Search for the cell housing the specified text and yield its [X, Y] center coordinate. 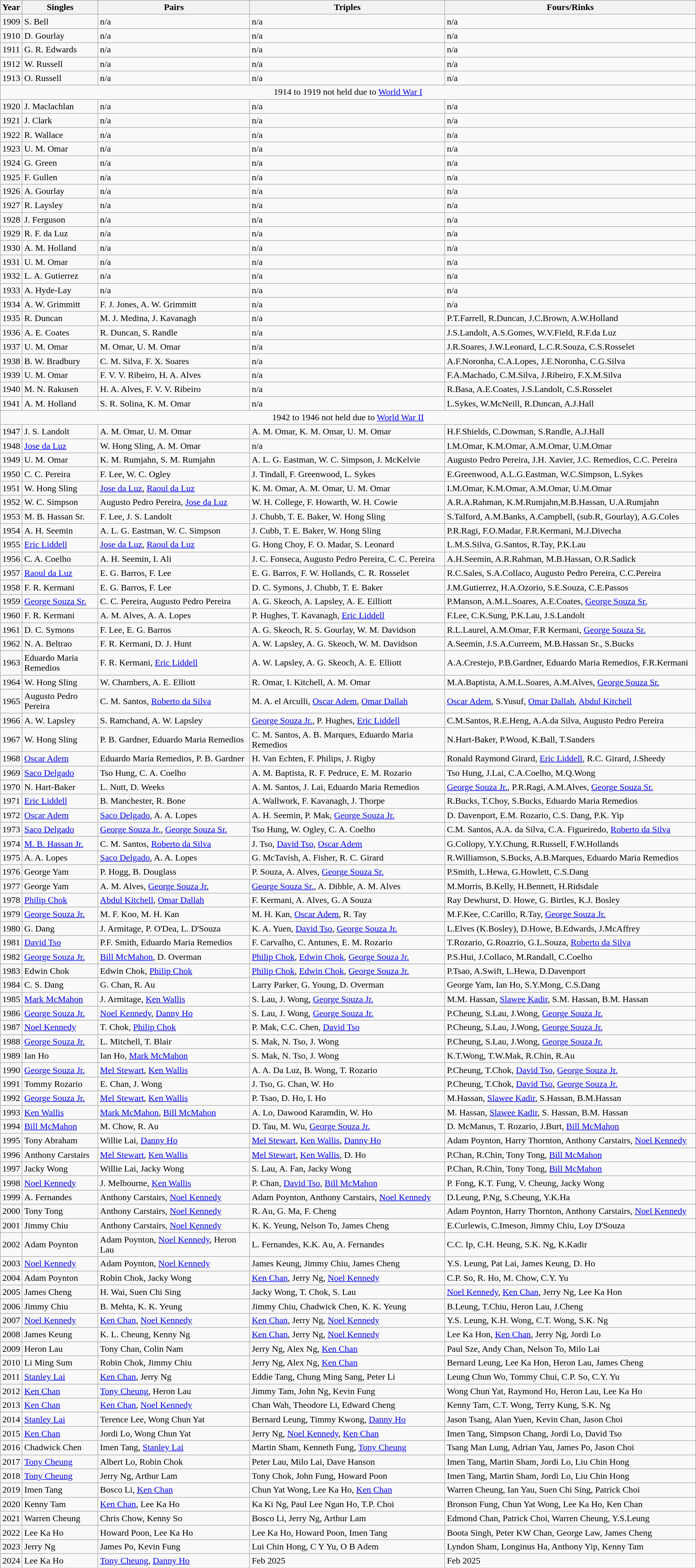
C. C. Pereira [60, 474]
Jordi Lo, Wong Chun Yat [174, 1433]
G. Chan, R. Au [174, 985]
Martin Sham, Kenneth Fung, Tony Cheung [347, 1448]
Edwin Chok [60, 971]
Tony Chok, John Fung, Howard Poon [347, 1476]
Albert Lo, Robin Chok [174, 1462]
Jimmy Chiu, Chadwick Chen, K. K. Yeung [347, 1306]
2023 [11, 1546]
Tso Hung, J.Lai, C.A.Coelho, M.Q.Wong [570, 773]
Ka Ki Ng, Paul Lee Ngan Ho, T.P. Choi [347, 1504]
1964 [11, 682]
M.M. Hassan, Slawee Kadir, S.M. Hassan, B.M. Hassan [570, 999]
K.T.Wong, T.W.Mak, R.Chin, R.Au [570, 1056]
H. Van Echten, F. Philips, J. Rigby [347, 759]
J. Tso, David Tso, Oscar Adem [347, 843]
R. Au, G. Ma, F. Cheng [347, 1211]
D. Gourlay [60, 36]
L. A. Gutierrez [60, 276]
1999 [11, 1197]
F. Lee, J. S. Landolt [174, 516]
P.Tsao, A.Swift, L.Hewa, D.Davenport [570, 971]
1975 [11, 858]
Tony Cheung, Heron Lau [174, 1391]
2018 [11, 1476]
F. R. Kermani, D. J. Hunt [174, 644]
Augusto Pedro Pereira [60, 702]
N.Hart-Baker, P.Wood, K.Ball, T.Sanders [570, 739]
R. Laysley [60, 205]
Noel Kennedy, Danny Ho [174, 1013]
Lee Ka Ho, Howard Poon, Imen Tang [347, 1532]
F. Kermani, A. Alves, G. A Souza [347, 900]
H.F.Shields, C.Dowman, S.Randle, A.J.Hall [570, 432]
W. C. Simpson [60, 502]
H. A. Alves, F. V. V. Ribeiro [174, 389]
1977 [11, 886]
P. Tsao, D. Ho, I. Ho [347, 1098]
W. Russell [60, 64]
Jacky Wong, T. Chok, S. Lau [347, 1292]
Fours/Rinks [570, 7]
Jimmy Tam, John Ng, Kevin Fung [347, 1391]
1922 [11, 135]
Eddie Tang, Chung Ming Sang, Peter Li [347, 1377]
P. B. Gardner, Eduardo Maria Remedios [174, 739]
F. R. Kermani, Eric Liddell [174, 663]
R.Bucks, T.Choy, S.Bucks, Eduardo Maria Remedios [570, 801]
1941 [11, 403]
Paul Sze, Andy Chan, Nelson To, Milo Lai [570, 1348]
F. Gullen [60, 177]
C. A. Coelho [60, 559]
E. Chan, J. Wong [174, 1084]
J.S.Landolt, A.S.Gomes, W.V.Field, R.F.da Luz [570, 333]
M.F.Kee, C.Carillo, R.Tay, George Souza Jr. [570, 914]
A. G. Skeoch, A. Lapsley, A. E. Eilliott [347, 601]
A. W. Lapsley [60, 720]
B. Manchester, R. Bone [174, 801]
1924 [11, 163]
P.Manson, A.M.L.Soares, A.E.Coates, George Souza Sr. [570, 601]
1935 [11, 318]
1938 [11, 361]
Ian Ho [60, 1056]
Augusto Pedro Pereira, J.H. Xavier, J.C. Remedios, C.C. Pereira [570, 460]
Year [11, 7]
1992 [11, 1098]
C.M. Santos, A.A. da Silva, C.A. Figueiredo, Roberto da Silva [570, 829]
1910 [11, 36]
T.Rozario, G.Roazrio, G.L.Souza, Roberto da Silva [570, 943]
K. A. Yuen, David Tso, George Souza Jr. [347, 929]
1974 [11, 843]
Jason Tsang, Alan Yuen, Kevin Chan, Jason Choi [570, 1419]
R. Omar, I. Kitchell, A. M. Omar [347, 682]
1960 [11, 615]
1940 [11, 389]
K. M. Omar, A. M. Omar, U. M. Omar [347, 488]
L. Fernandes, K.K. Au, A. Fernandes [347, 1245]
G. Hong Choy, F. O. Madar, S. Leonard [347, 545]
J. Tindall, F. Greenwood, L. Sykes [347, 474]
2014 [11, 1419]
Bernard Leung, Timmy Kwong, Danny Ho [347, 1419]
D. C. Symons, J. Chubb, T. E. Baker [347, 587]
C.M.Santos, R.E.Heng, A.A.da Silva, Augusto Pedro Pereira [570, 720]
George Souza Sr., A. Dibble, A. M. Alves [347, 886]
A. L. G. Eastman, W. C. Simpson, J. McKelvie [347, 460]
Eduardo Maria Remedios, P. B. Gardner [174, 759]
1976 [11, 872]
1930 [11, 248]
B.Leung, T.Chiu, Heron Lau, J.Cheng [570, 1306]
Leung Chun Wo, Tommy Chui, C.P. So, C.Y. Yu [570, 1377]
C. M. Santos, A. B. Marques, Eduardo Maria Remedios [347, 739]
1984 [11, 985]
Warren Cheung, Ian Yau, Suen Chi Sing, Patrick Choi [570, 1490]
1993 [11, 1112]
Ronald Raymond Girard, Eric Liddell, R.C. Girard, J.Sheedy [570, 759]
1987 [11, 1027]
M. A. el Arculli, Oscar Adem, Omar Dallah [347, 702]
J. Melbourne, Ken Wallis [174, 1183]
S. Bell [60, 22]
Bosco Li, Jerry Ng, Arthur Lam [347, 1518]
F. Lee, W. C. Ogley [174, 474]
1954 [11, 531]
M. H. Kan, Oscar Adem, R. Tay [347, 914]
B. Mehta, K. K. Yeung [174, 1306]
Jerry Ng [60, 1546]
1991 [11, 1084]
1947 [11, 432]
Y.S. Leung, Pat Lai, James Keung, D. Ho [570, 1264]
O. Russell [60, 78]
J. Cubb, T. E. Baker, W. Hong Sling [347, 531]
J. Armitage, P. O'Dea, L. D'Souza [174, 929]
J. Chubb, T. E. Baker, W. Hong Sling [347, 516]
L. Mitchell, T. Blair [174, 1041]
J.R.Soares, J.W.Leonard, L.C.R.Souza, C.S.Rosselet [570, 347]
P. Hughes, T. Kavanagh, Eric Liddell [347, 615]
A. H. Seemin [60, 531]
L. Nutt, D. Weeks [174, 787]
2012 [11, 1391]
1969 [11, 773]
1990 [11, 1070]
1989 [11, 1056]
1925 [11, 177]
M. J. Medina, J. Kavanagh [174, 318]
G. Dang [60, 929]
W. Hong Sling, A. M. Omar [174, 446]
S. R. Solina, K. M. Omar [174, 403]
James Keung, Jimmy Chiu, James Cheng [347, 1264]
Kenny Tam [60, 1504]
James Keung [60, 1334]
C.C. Ip, C.H. Heung, S.K. Ng, K.Kadir [570, 1245]
Chadwick Chen [60, 1448]
Wong Chun Yat, Raymond Ho, Heron Lau, Lee Ka Ho [570, 1391]
Noel Kennedy, Ken Chan, Jerry Ng, Lee Ka Hon [570, 1292]
1951 [11, 488]
A. Fernandes [60, 1197]
1961 [11, 630]
A. H. Seemin, P. Mak, George Souza Jr. [347, 815]
Mel Stewart, Ken Wallis, D. Ho [347, 1155]
A. W. Lapsley, A. G. Skeoch, A. E. Elliott [347, 663]
M.Morris, B.Kelly, H.Bennett, H.Ridsdale [570, 886]
1970 [11, 787]
Bosco Li, Ken Chan [174, 1490]
Edwin Chok, Philip Chok [174, 971]
M. B. Hassan Sr. [60, 516]
Jose da Luz [60, 446]
P.Smith, L.Hewa, G.Howlett, C.S.Dang [570, 872]
2022 [11, 1532]
J. Armitage, Ken Wallis [174, 999]
E. G. Barros, F. W. Hollands, C. R. Rosselet [347, 573]
2020 [11, 1504]
A.A.Crestejo, P.B.Gardner, Eduardo Maria Remedios, F.R.Kermani [570, 663]
1973 [11, 829]
Tommy Rozario [60, 1084]
1927 [11, 205]
1950 [11, 474]
A. A. Lopes [60, 858]
J. Clark [60, 120]
Imen Tang [60, 1490]
Raoul da Luz [60, 573]
A. M. Alves, George Souza Jr. [174, 886]
P. Chan, David Tso, Bill McMahon [347, 1183]
1911 [11, 50]
Bernard Leung, Lee Ka Hon, Heron Lau, James Cheng [570, 1363]
1996 [11, 1155]
A.H.Seemin, A.R.Rahman, M.B.Hassan, O.R.Sadick [570, 559]
Tso Hung, C. A. Coelho [174, 773]
C. C. Pereira, Augusto Pedro Pereira [174, 601]
2016 [11, 1448]
Tsang Man Lung, Adrian Yau, James Po, Jason Choi [570, 1448]
P.R.Ragi, F.O.Madar, F.R.Kermani, M.J.Divecha [570, 531]
1998 [11, 1183]
1994 [11, 1127]
P.S.Hui, J.Collaco, M.Randall, C.Coelho [570, 957]
Lui Chin Hong, C Y Yu, O B Adem [347, 1546]
N. A. Beltrao [60, 644]
2002 [11, 1245]
A. A. Da Luz, B. Wong, T. Rozario [347, 1070]
C. M. Silva, F. X. Soares [174, 361]
Li Ming Sum [60, 1363]
Robin Chok, Jimmy Chiu [174, 1363]
A.R.A.Rahman, K.M.Rumjahn,M.B.Hassan, U.A.Rumjahn [570, 502]
1921 [11, 120]
G. McTavish, A. Fisher, R. C. Girard [347, 858]
Mel Stewart, Ken Wallis, Danny Ho [347, 1141]
1937 [11, 347]
2007 [11, 1320]
Pairs [174, 7]
Warren Cheung [60, 1518]
1997 [11, 1169]
J. Maclachlan [60, 106]
C. S. Dang [60, 985]
Jerry Ng, Arthur Lam [174, 1476]
A.Seemin, J.S.A.Curreem, M.B.Hassan Sr., S.Bucks [570, 644]
W. H. College, F. Howarth, W. H. Cowie [347, 502]
1978 [11, 900]
A. E. Coates [60, 333]
1963 [11, 663]
A. L. G. Eastman, W. C. Simpson [174, 531]
D. McManus, T. Rozario, J.Burt, Bill McMahon [570, 1127]
Philip Chok [60, 900]
George Yam, Ian Ho, S.Y.Mong, C.S.Dang [570, 985]
1955 [11, 545]
1957 [11, 573]
1979 [11, 914]
1967 [11, 739]
Jerry Ng, Noel Kennedy, Ken Chan [347, 1433]
1980 [11, 929]
Jacky Wong [60, 1169]
A. W. Grimmitt [60, 304]
A. M. Alves, A. A. Lopes [174, 615]
J. C. Fonseca, Augusto Pedro Pereira, C. C. Pereira [347, 559]
Tony Cheung, Danny Ho [174, 1561]
S. Ramchand, A. W. Lapsley [174, 720]
2005 [11, 1292]
Edmond Chan, Patrick Choi, Warren Cheung, Y.S.Leung [570, 1518]
W. Chambers, A. E. Elliott [174, 682]
P. Fong, K.T. Fung, V. Cheung, Jacky Wong [570, 1183]
M. F. Koo, M. H. Kan [174, 914]
1971 [11, 801]
G. R. Edwards [60, 50]
Tony Chan, Colin Nam [174, 1348]
1933 [11, 290]
Ken Wallis [60, 1112]
A. M. Santos, J. Lai, Eduardo Maria Remedios [347, 787]
Eduardo Maria Remedios [60, 663]
Mark McMahon [60, 999]
A. M. Omar, K. M. Omar, U. M. Omar [347, 432]
James Cheng [60, 1292]
M.Hassan, Slawee Kadir, S.Hassan, B.M.Hassan [570, 1098]
Robin Chok, Jacky Wong [174, 1278]
Chan Wah, Theodore Li, Edward Cheng [347, 1405]
J. Ferguson [60, 220]
1988 [11, 1041]
K. M. Rumjahn, S. M. Rumjahn [174, 460]
2004 [11, 1278]
1909 [11, 22]
1932 [11, 276]
A. H. Seemin, I. Ali [174, 559]
M. Hassan, Slawee Kadir, S. Hassan, B.M. Hassan [570, 1112]
Oscar Adem, S.Yusuf, Omar Dallah, Abdul Kitchell [570, 702]
2008 [11, 1334]
Heron Lau [60, 1348]
F. J. Jones, A. W. Grimmitt [174, 304]
Boota Singh, Peter KW Chan, George Law, James Cheng [570, 1532]
George Souza Jr., P. Hughes, Eric Liddell [347, 720]
Bill McMahon, D. Overman [174, 957]
R.Basa, A.E.Coates, J.S.Landolt, C.S.Rosselet [570, 389]
1953 [11, 516]
2017 [11, 1462]
F. Lee, E. G. Barros [174, 630]
R. F. da Luz [60, 234]
R.Williamson, S.Bucks, A.B.Marques, Eduardo Maria Remedios [570, 858]
E.Curlewis, C.Imeson, Jimmy Chiu, Loy D'Souza [570, 1225]
1923 [11, 149]
2009 [11, 1348]
Chris Chow, Kenny So [174, 1518]
G.Collopy, Y.Y.Chung, R.Russell, F.W.Hollands [570, 843]
F. Carvalho, C. Antunes, E. M. Rozario [347, 943]
A. M. Omar, U. M. Omar [174, 432]
2000 [11, 1211]
Adam Poynton, Noel Kennedy, Heron Lau [174, 1245]
1952 [11, 502]
E.Greenwood, A.L.G.Eastman, W.C.Simpson, L.Sykes [570, 474]
Peter Lau, Milo Lai, Dave Hanson [347, 1462]
F.Lee, C.K.Sung, P.K.Lau, J.S.Landolt [570, 615]
1958 [11, 587]
Bronson Fung, Chun Yat Wong, Lee Ka Ho, Ken Chan [570, 1504]
1920 [11, 106]
Ian Ho, Mark McMahon [174, 1056]
2024 [11, 1561]
George Souza Jr., P.R.Ragi, A.M.Alves, George Souza Sr. [570, 787]
D. C. Symons [60, 630]
George Souza Sr. [60, 601]
1926 [11, 191]
S. Lau, A. Fan, Jacky Wong [347, 1169]
B. W. Bradbury [60, 361]
N. Hart-Baker [60, 787]
James Po, Kevin Fung [174, 1546]
A. Wallwork, F. Kavanagh, J. Thorpe [347, 801]
Mark McMahon, Bill McMahon [174, 1112]
1929 [11, 234]
P. Souza, A. Alves, George Souza Sr. [347, 872]
Tony Abraham [60, 1141]
Anthony Carstairs [60, 1155]
L.M.S.Silva, G.Santos, R.Tay, P.K.Lau [570, 545]
D.Leung, P.Ng, S.Cheung, Y.K.Ha [570, 1197]
1936 [11, 333]
T. Chok, Philip Chok [174, 1027]
1956 [11, 559]
H. Wai, Suen Chi Sing [174, 1292]
P.T.Farrell, R.Duncan, J.C.Brown, A.W.Holland [570, 318]
J. S. Landolt [60, 432]
Tony Tong [60, 1211]
Y.S. Leung, K.H. Wong, C.T. Wong, S.K. Ng [570, 1320]
Willie Lai, Danny Ho [174, 1141]
G. Green [60, 163]
M. B. Hassan Jr. [60, 843]
A. G. Skeoch, R. S. Gourlay, W. M. Davidson [347, 630]
Imen Tang, Simpson Chang, Jordi Lo, David Tso [570, 1433]
Ken Chan, Jerry Ng [174, 1377]
2006 [11, 1306]
1934 [11, 304]
1986 [11, 1013]
Kenny Tam, C.T. Wong, Terry Kung, S.K. Ng [570, 1405]
Abdul Kitchell, Omar Dallah [174, 900]
Lee Ka Hon, Ken Chan, Jerry Ng, Jordi Lo [570, 1334]
1912 [11, 64]
L.Elves (K.Bosley), D.Howe, B.Edwards, J.McAffrey [570, 929]
Tso Hung, W. Ogley, C. A. Coelho [347, 829]
P. Mak, C.C. Chen, David Tso [347, 1027]
J. Tso, G. Chan, W. Ho [347, 1084]
1995 [11, 1141]
M. Omar, U. M. Omar [174, 347]
David Tso [60, 943]
Imen Tang, Stanley Lai [174, 1448]
2010 [11, 1363]
D. Tau, M. Wu, George Souza Jr. [347, 1127]
C.P. So, R. Ho, M. Chow, C.Y. Yu [570, 1278]
A. Hyde-Lay [60, 290]
A. W. Lapsley, A. G. Skeoch, W. M. Davidson [347, 644]
1931 [11, 262]
1948 [11, 446]
1914 to 1919 not held due to World War I [348, 92]
1939 [11, 375]
2011 [11, 1377]
1972 [11, 815]
1985 [11, 999]
D. Davenport, E.M. Rozario, C.S. Dang, P.K. Yip [570, 815]
M. Chow, R. Au [174, 1127]
1982 [11, 957]
Lyndon Sham, Longinus Ha, Anthony Yip, Kenny Tam [570, 1546]
1983 [11, 971]
1966 [11, 720]
R. Wallace [60, 135]
2019 [11, 1490]
L.Sykes, W.McNeill, R.Duncan, A.J.Hall [570, 403]
Adam Poynton, Noel Kennedy [174, 1264]
2021 [11, 1518]
Augusto Pedro Pereira, Jose da Luz [174, 502]
F.A.Machado, C.M.Silva, J.Ribeiro, F.X.M.Silva [570, 375]
A.F.Noronha, C.A.Lopes, J.E.Noronha, C.G.Silva [570, 361]
Larry Parker, G. Young, D. Overman [347, 985]
P. Hogg, B. Douglass [174, 872]
1959 [11, 601]
Ray Dewhurst, D. Howe, G. Birtles, K.J. Bosley [570, 900]
R. Duncan [60, 318]
1981 [11, 943]
Terence Lee, Wong Chun Yat [174, 1419]
Singles [60, 7]
1942 to 1946 not held due to World War II [348, 418]
1962 [11, 644]
2013 [11, 1405]
Adam Poynton, Anthony Carstairs, Noel Kennedy [347, 1197]
1928 [11, 220]
M.A.Baptista, A.M.L.Soares, A.M.Alves, George Souza Sr. [570, 682]
A. M. Baptista, R. F. Pedruce, E. M. Rozario [347, 773]
Ken Chan, Lee Ka Ho [174, 1504]
Willie Lai, Jacky Wong [174, 1169]
George Souza Jr., George Souza Sr. [174, 829]
2001 [11, 1225]
F. V. V. Ribeiro, H. A. Alves [174, 375]
Triples [347, 7]
K. K. Yeung, Nelson To, James Cheng [347, 1225]
2015 [11, 1433]
P.F. Smith, Eduardo Maria Remedios [174, 943]
A. Lo, Dawood Karamdin, W. Ho [347, 1112]
1968 [11, 759]
Howard Poon, Lee Ka Ho [174, 1532]
M. N. Rakusen [60, 389]
A. Gourlay [60, 191]
1949 [11, 460]
2003 [11, 1264]
Chun Yat Wong, Lee Ka Ho, Ken Chan [347, 1490]
R.C.Sales, S.A.Collaco, Augusto Pedro Pereira, C.C.Pereira [570, 573]
S.Talford, A.M.Banks, A.Campbell, (sub.R, Gourlay), A.G.Coles [570, 516]
R.L.Laurel, A.M.Omar, F.R Kermani, George Souza Sr. [570, 630]
1913 [11, 78]
J.M.Gutierrez, H.A.Ozorio, S.E.Souza, C.E.Passos [570, 587]
K. L. Cheung, Kenny Ng [174, 1334]
Bill McMahon [60, 1127]
R. Duncan, S. Randle [174, 333]
1965 [11, 702]
